Pinpoint the cell where the given text exists, returning its [X, Y] midpoint coordinate. 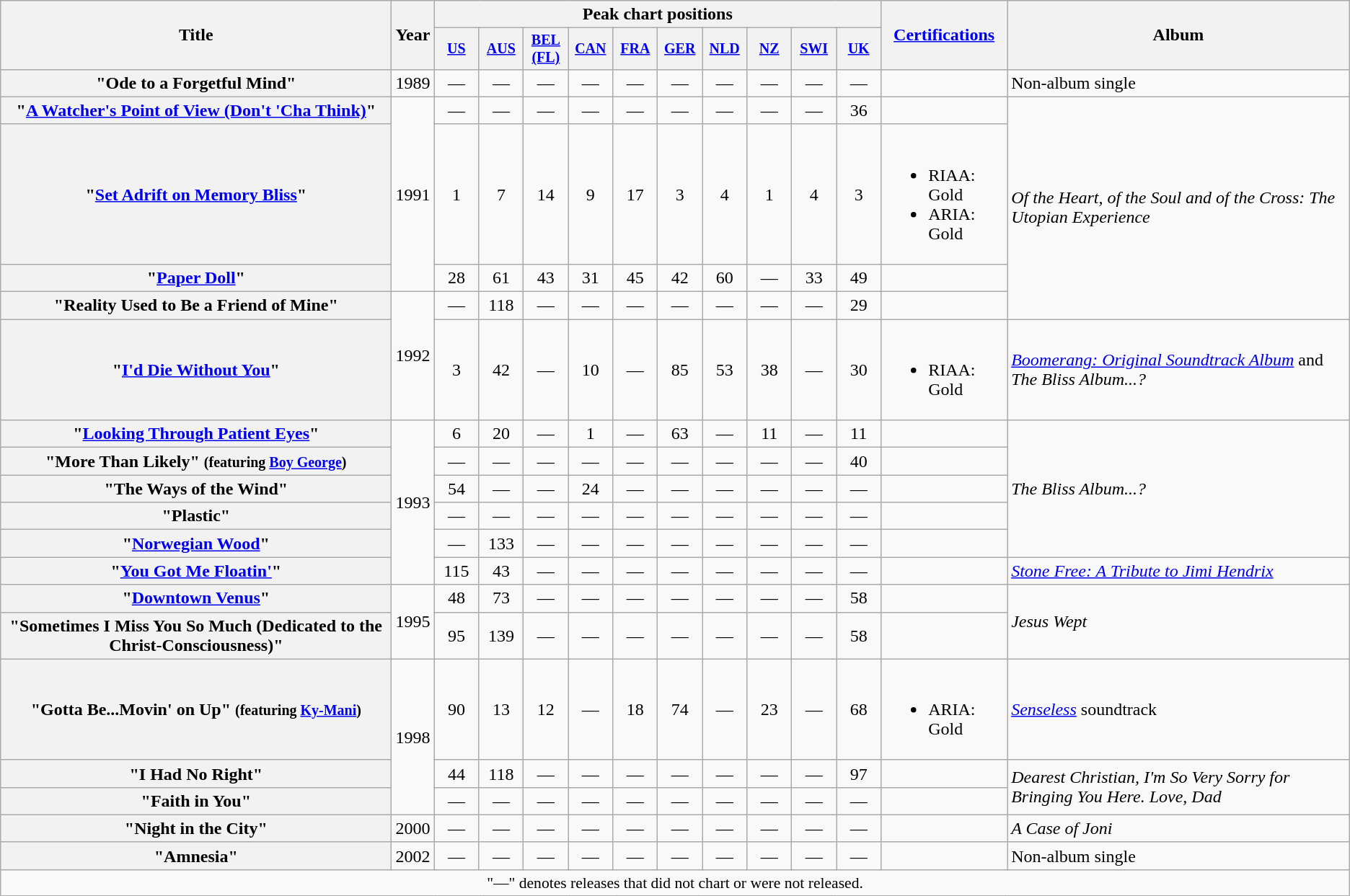
SWI [814, 49]
"Amnesia" [196, 856]
33 [814, 278]
Peak chart positions [658, 14]
US [456, 49]
139 [501, 636]
"Gotta Be...Movin' on Up" (featuring Ky-Mani) [196, 709]
"Downtown Venus" [196, 598]
133 [501, 544]
1989 [412, 83]
1995 [412, 621]
54 [456, 489]
9 [591, 194]
Jesus Wept [1178, 621]
AUS [501, 49]
RIAA: Gold [945, 370]
"I'd Die Without You" [196, 370]
"Set Adrift on Memory Bliss" [196, 194]
Album [1178, 35]
95 [456, 636]
1991 [412, 194]
20 [501, 434]
60 [725, 278]
10 [591, 370]
"Plastic" [196, 516]
GER [680, 49]
"Sometimes I Miss You So Much (Dedicated to the Christ-Consciousness)" [196, 636]
The Bliss Album...? [1178, 489]
85 [680, 370]
1993 [412, 502]
Of the Heart, of the Soul and of the Cross: The Utopian Experience [1178, 208]
17 [635, 194]
"Ode to a Forgetful Mind" [196, 83]
"Paper Doll" [196, 278]
ARIA: Gold [945, 709]
2002 [412, 856]
"A Watcher's Point of View (Don't 'Cha Think)" [196, 110]
74 [680, 709]
Year [412, 35]
Dearest Christian, I'm So Very Sorry for Bringing You Here. Love, Dad [1178, 787]
23 [769, 709]
UK [859, 49]
49 [859, 278]
"Norwegian Wood" [196, 544]
73 [501, 598]
"Faith in You" [196, 801]
28 [456, 278]
"—" denotes releases that did not chart or were not released. [675, 882]
30 [859, 370]
Boomerang: Original Soundtrack Album and The Bliss Album...? [1178, 370]
18 [635, 709]
68 [859, 709]
24 [591, 489]
Senseless soundtrack [1178, 709]
Title [196, 35]
31 [591, 278]
90 [456, 709]
38 [769, 370]
115 [456, 571]
1998 [412, 737]
48 [456, 598]
FRA [635, 49]
6 [456, 434]
BEL(FL) [546, 49]
NLD [725, 49]
"You Got Me Floatin'" [196, 571]
1992 [412, 356]
12 [546, 709]
2000 [412, 828]
97 [859, 773]
RIAA: GoldARIA: Gold [945, 194]
"Night in the City" [196, 828]
53 [725, 370]
61 [501, 278]
A Case of Joni [1178, 828]
"More Than Likely" (featuring Boy George) [196, 461]
"Reality Used to Be a Friend of Mine" [196, 306]
7 [501, 194]
Certifications [945, 35]
45 [635, 278]
29 [859, 306]
63 [680, 434]
14 [546, 194]
CAN [591, 49]
40 [859, 461]
36 [859, 110]
"The Ways of the Wind" [196, 489]
"Looking Through Patient Eyes" [196, 434]
44 [456, 773]
13 [501, 709]
NZ [769, 49]
Stone Free: A Tribute to Jimi Hendrix [1178, 571]
"I Had No Right" [196, 773]
